Output the (x, y) coordinate of the center of the cell containing the given text.  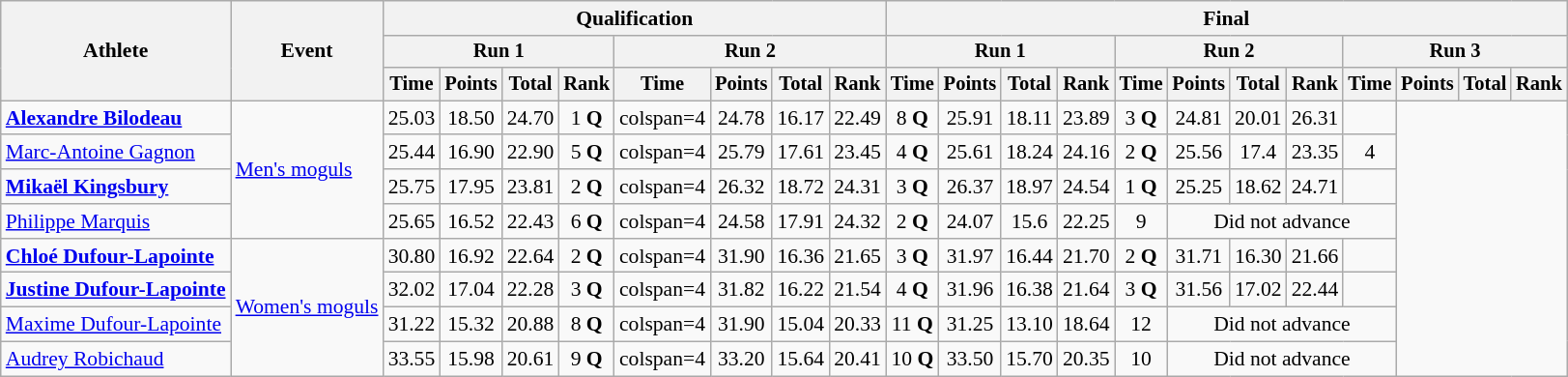
22.25 (1086, 221)
18.24 (1030, 153)
18.97 (1030, 187)
Mikaël Kingsbury (116, 187)
5 Q (586, 153)
24.32 (858, 221)
33.20 (741, 360)
21.65 (858, 256)
23.81 (531, 187)
33.55 (412, 360)
31.25 (970, 325)
20.33 (858, 325)
Event (307, 50)
16.44 (1030, 256)
16.90 (470, 153)
21.66 (1316, 256)
25.75 (412, 187)
15.32 (470, 325)
Chloé Dufour-Lapointe (116, 256)
11 Q (912, 325)
18.62 (1258, 187)
20.01 (1258, 118)
23.89 (1086, 118)
Men's moguls (307, 169)
24.58 (741, 221)
16.52 (470, 221)
24.54 (1086, 187)
31.82 (741, 290)
25.91 (970, 118)
Run 3 (1455, 52)
23.35 (1316, 153)
31.22 (412, 325)
24.31 (858, 187)
17.04 (470, 290)
18.11 (1030, 118)
16.17 (800, 118)
Athlete (116, 50)
15.70 (1030, 360)
22.90 (531, 153)
16.38 (1030, 290)
24.16 (1086, 153)
Final (1227, 18)
20.35 (1086, 360)
6 Q (586, 221)
17.61 (800, 153)
15.04 (800, 325)
26.32 (741, 187)
30.80 (412, 256)
24.70 (531, 118)
31.56 (1199, 290)
22.44 (1316, 290)
15.98 (470, 360)
Qualification (635, 18)
26.31 (1316, 118)
22.64 (531, 256)
18.50 (470, 118)
12 (1142, 325)
21.70 (1086, 256)
16.36 (800, 256)
32.02 (412, 290)
24.07 (970, 221)
4 (1370, 153)
18.72 (800, 187)
21.64 (1086, 290)
10 Q (912, 360)
17.91 (800, 221)
22.28 (531, 290)
20.41 (858, 360)
25.44 (412, 153)
22.43 (531, 221)
10 (1142, 360)
9 Q (586, 360)
31.96 (970, 290)
25.03 (412, 118)
Marc-Antoine Gagnon (116, 153)
Maxime Dufour-Lapointe (116, 325)
16.30 (1258, 256)
16.22 (800, 290)
31.71 (1199, 256)
Justine Dufour-Lapointe (116, 290)
25.65 (412, 221)
26.37 (970, 187)
24.81 (1199, 118)
18.64 (1086, 325)
17.02 (1258, 290)
21.54 (858, 290)
Alexandre Bilodeau (116, 118)
17.95 (470, 187)
13.10 (1030, 325)
Women's moguls (307, 307)
24.71 (1316, 187)
25.25 (1199, 187)
25.79 (741, 153)
15.6 (1030, 221)
16.92 (470, 256)
23.45 (858, 153)
20.61 (531, 360)
25.56 (1199, 153)
22.49 (858, 118)
Philippe Marquis (116, 221)
33.50 (970, 360)
17.4 (1258, 153)
24.78 (741, 118)
15.64 (800, 360)
Audrey Robichaud (116, 360)
31.97 (970, 256)
20.88 (531, 325)
9 (1142, 221)
25.61 (970, 153)
